Output the [x, y] coordinate of the center of the cell containing the given text.  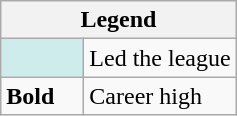
Bold [42, 96]
Career high [160, 96]
Led the league [160, 58]
Legend [118, 20]
